From the cell containing the given text, extract its center point as [x, y] coordinate. 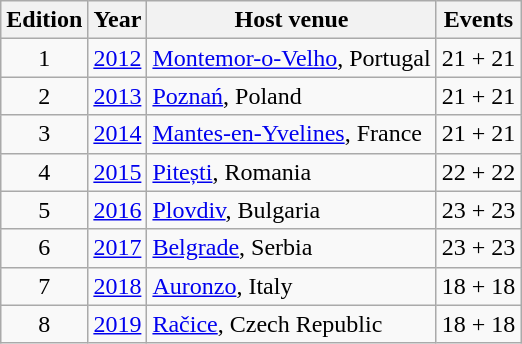
Auronzo, Italy [292, 286]
2017 [118, 248]
2019 [118, 324]
Poznań, Poland [292, 96]
Year [118, 20]
Montemor-o-Velho, Portugal [292, 58]
5 [44, 210]
7 [44, 286]
2013 [118, 96]
2012 [118, 58]
Račice, Czech Republic [292, 324]
Events [478, 20]
2018 [118, 286]
2016 [118, 210]
Belgrade, Serbia [292, 248]
2014 [118, 134]
1 [44, 58]
22 + 22 [478, 172]
Pitești, Romania [292, 172]
2 [44, 96]
8 [44, 324]
2015 [118, 172]
Host venue [292, 20]
6 [44, 248]
Mantes-en-Yvelines, France [292, 134]
4 [44, 172]
Edition [44, 20]
Plovdiv, Bulgaria [292, 210]
3 [44, 134]
